Detect which cell encompasses the target text, then output its (x, y) center coordinate. 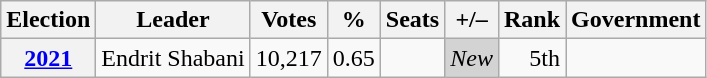
Votes (288, 20)
10,217 (288, 58)
Leader (173, 20)
+/– (472, 20)
Endrit Shabani (173, 58)
% (354, 20)
2021 (48, 58)
Government (636, 20)
Seats (412, 20)
New (472, 58)
Election (48, 20)
Rank (532, 20)
0.65 (354, 58)
5th (532, 58)
